Identify which cell holds the provided text, then report its [x, y] central coordinate. 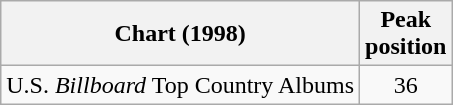
U.S. Billboard Top Country Albums [180, 85]
Chart (1998) [180, 34]
Peakposition [406, 34]
36 [406, 85]
